Determine the (x, y) coordinate at the center of the cell enclosing the given text.  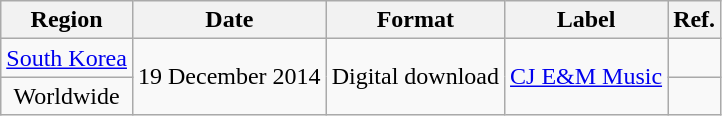
Format (415, 20)
Digital download (415, 77)
Date (229, 20)
19 December 2014 (229, 77)
Ref. (694, 20)
Label (586, 20)
South Korea (67, 58)
Region (67, 20)
Worldwide (67, 96)
CJ E&M Music (586, 77)
